Pinpoint the cell where the given text exists, returning its [X, Y] midpoint coordinate. 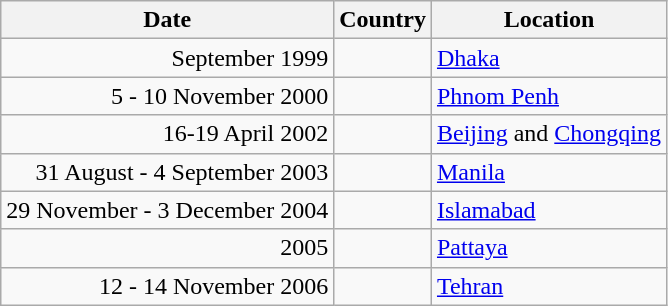
Islamabad [548, 210]
5 - 10 November 2000 [168, 96]
29 November - 3 December 2004 [168, 210]
12 - 14 November 2006 [168, 286]
Tehran [548, 286]
Manila [548, 172]
16-19 April 2002 [168, 134]
Country [383, 20]
Date [168, 20]
Dhaka [548, 58]
31 August - 4 September 2003 [168, 172]
September 1999 [168, 58]
Location [548, 20]
2005 [168, 248]
Phnom Penh [548, 96]
Pattaya [548, 248]
Beijing and Chongqing [548, 134]
